Provide the [X, Y] coordinate of the cell's center where the given text is located.  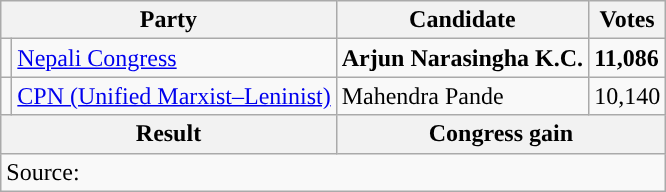
Congress gain [500, 134]
Candidate [462, 20]
CPN (Unified Marxist–Leninist) [174, 96]
Votes [628, 20]
Result [168, 134]
11,086 [628, 58]
10,140 [628, 96]
Source: [334, 172]
Arjun Narasingha K.C. [462, 58]
Party [168, 20]
Mahendra Pande [462, 96]
Nepali Congress [174, 58]
